For the text-containing cell, return its midpoint in (X, Y) coordinate format. 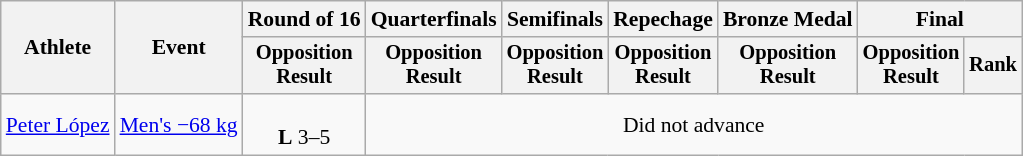
Final (940, 19)
L 3–5 (304, 124)
Athlete (58, 48)
Event (179, 48)
Semifinals (556, 19)
Did not advance (694, 124)
Men's −68 kg (179, 124)
Quarterfinals (434, 19)
Bronze Medal (788, 19)
Rank (993, 66)
Round of 16 (304, 19)
Peter López (58, 124)
Repechage (663, 19)
